Scan for the cell matching the given text and deliver its (x, y) coordinate at center. 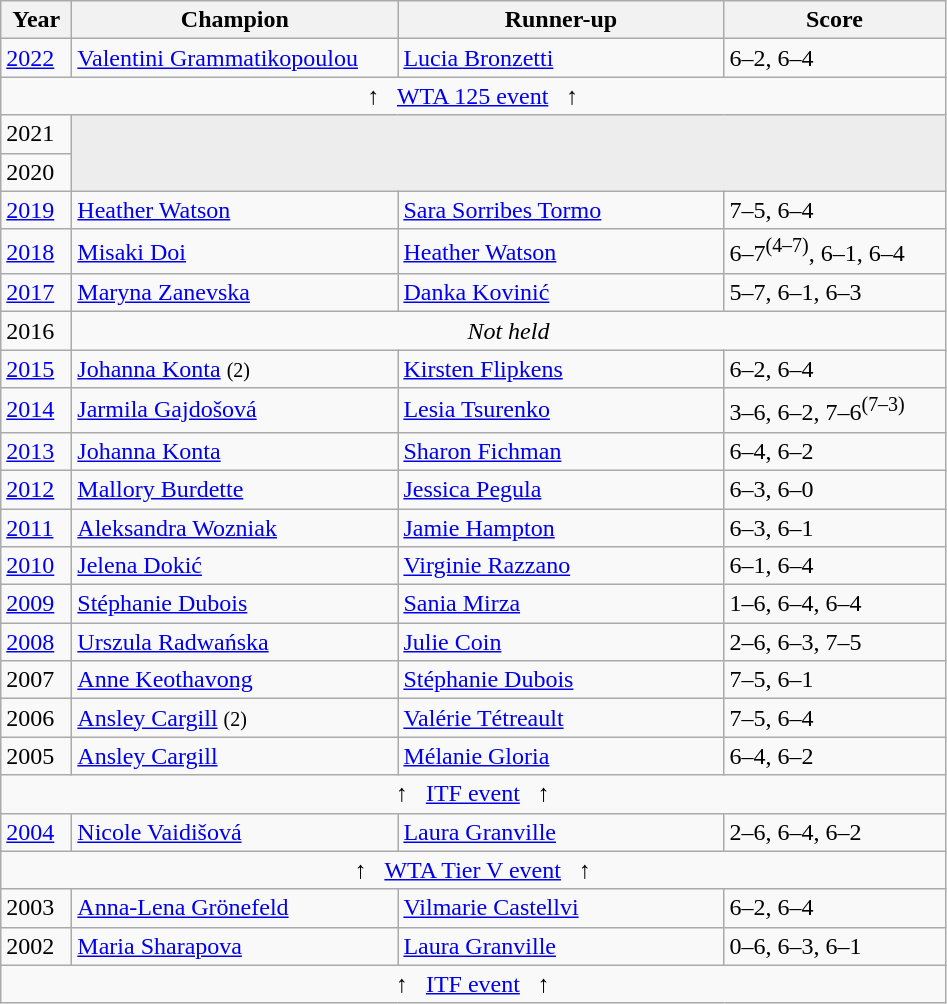
2002 (36, 946)
2022 (36, 58)
2006 (36, 718)
Maria Sharapova (235, 946)
3–6, 6–2, 7–6(7–3) (834, 410)
2013 (36, 451)
2017 (36, 293)
2020 (36, 172)
Johanna Konta (2) (235, 369)
2008 (36, 642)
Vilmarie Castellvi (561, 908)
Mallory Burdette (235, 489)
2018 (36, 252)
7–5, 6–1 (834, 680)
2004 (36, 832)
2012 (36, 489)
Anna-Lena Grönefeld (235, 908)
2021 (36, 134)
Ansley Cargill (235, 756)
2010 (36, 566)
2–6, 6–3, 7–5 (834, 642)
Danka Kovinić (561, 293)
Lesia Tsurenko (561, 410)
Champion (235, 20)
5–7, 6–1, 6–3 (834, 293)
Score (834, 20)
2007 (36, 680)
2003 (36, 908)
Jelena Dokić (235, 566)
2019 (36, 210)
6–7(4–7), 6–1, 6–4 (834, 252)
1–6, 6–4, 6–4 (834, 604)
6–3, 6–0 (834, 489)
2009 (36, 604)
2–6, 6–4, 6–2 (834, 832)
Lucia Bronzetti (561, 58)
Runner-up (561, 20)
Valérie Tétreault (561, 718)
Kirsten Flipkens (561, 369)
Maryna Zanevska (235, 293)
Julie Coin (561, 642)
Sara Sorribes Tormo (561, 210)
Virginie Razzano (561, 566)
Nicole Vaidišová (235, 832)
↑ WTA 125 event ↑ (473, 96)
Aleksandra Wozniak (235, 528)
2014 (36, 410)
Johanna Konta (235, 451)
6–3, 6–1 (834, 528)
Sania Mirza (561, 604)
2005 (36, 756)
Misaki Doi (235, 252)
Mélanie Gloria (561, 756)
Jessica Pegula (561, 489)
Year (36, 20)
↑ WTA Tier V event ↑ (473, 870)
Ansley Cargill (2) (235, 718)
Jamie Hampton (561, 528)
Not held (508, 331)
6–1, 6–4 (834, 566)
0–6, 6–3, 6–1 (834, 946)
Jarmila Gajdošová (235, 410)
Anne Keothavong (235, 680)
Urszula Radwańska (235, 642)
2015 (36, 369)
2016 (36, 331)
Sharon Fichman (561, 451)
Valentini Grammatikopoulou (235, 58)
2011 (36, 528)
